Scan for the cell matching the given text and deliver its [X, Y] coordinate at center. 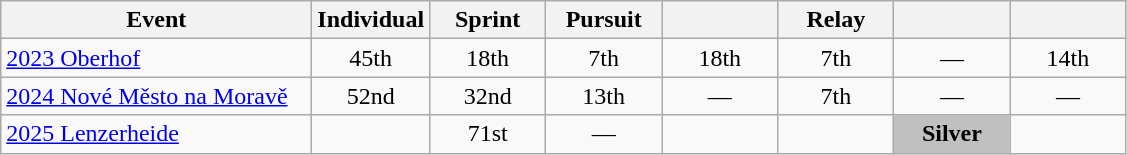
Relay [836, 20]
2023 Oberhof [156, 58]
45th [371, 58]
32nd [488, 96]
2024 Nové Město na Moravě [156, 96]
2025 Lenzerheide [156, 134]
Silver [952, 134]
Individual [371, 20]
Sprint [488, 20]
Pursuit [604, 20]
71st [488, 134]
Event [156, 20]
52nd [371, 96]
14th [1068, 58]
13th [604, 96]
